Provide the (x, y) coordinate of the cell's center where the given text is located.  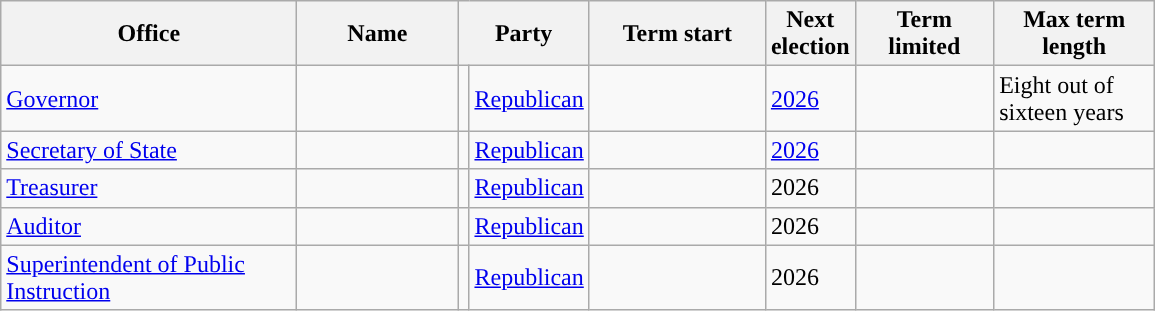
Term limited (924, 34)
Next election (810, 34)
Term start (677, 34)
Superintendent of Public Instruction (149, 278)
Eight out of sixteen years (1074, 98)
Governor (149, 98)
Max term length (1074, 34)
Auditor (149, 226)
Treasurer (149, 188)
Secretary of State (149, 150)
Party (524, 34)
Name (378, 34)
Office (149, 34)
